Provide the [x, y] coordinate of the cell's center where the given text is located.  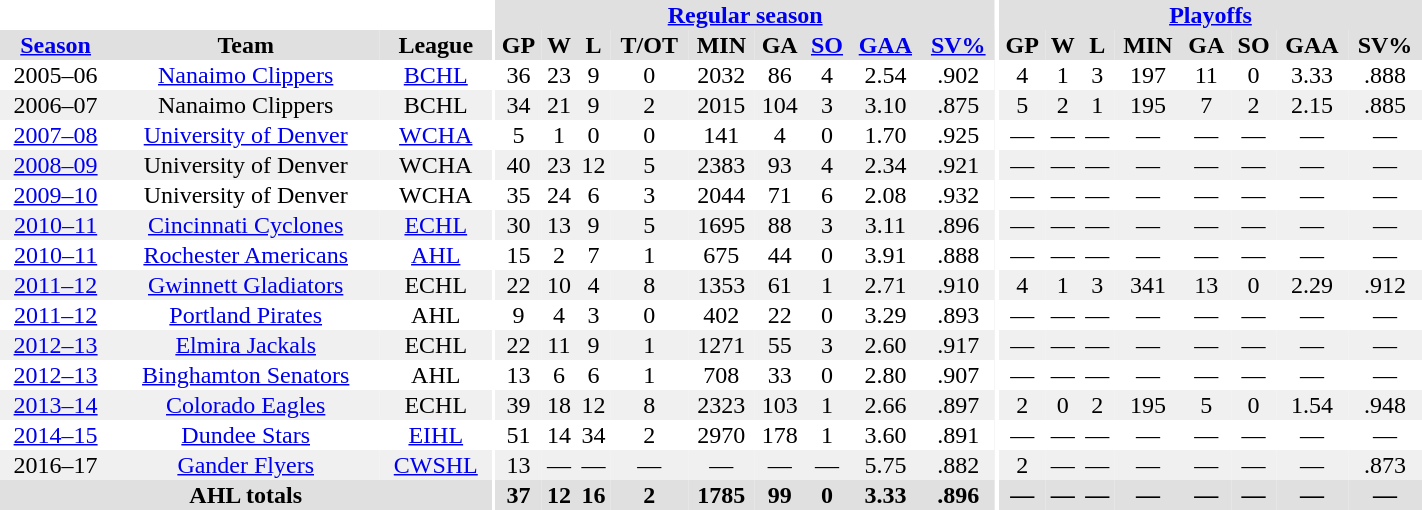
.902 [958, 75]
3.10 [885, 105]
88 [780, 225]
2015 [722, 105]
2006–07 [56, 105]
2.80 [885, 375]
33 [780, 375]
Team [246, 45]
Regular season [745, 15]
Gwinnett Gladiators [246, 285]
10 [560, 285]
T/OT [650, 45]
.917 [958, 345]
3.91 [885, 255]
2.54 [885, 75]
Playoffs [1210, 15]
2.66 [885, 405]
71 [780, 195]
2044 [722, 195]
16 [594, 495]
.891 [958, 435]
15 [518, 255]
3.11 [885, 225]
2.60 [885, 345]
104 [780, 105]
.948 [1385, 405]
.912 [1385, 285]
1271 [722, 345]
.932 [958, 195]
.897 [958, 405]
675 [722, 255]
.893 [958, 315]
178 [780, 435]
2007–08 [56, 135]
.885 [1385, 105]
2016–17 [56, 465]
Cincinnati Cyclones [246, 225]
708 [722, 375]
93 [780, 165]
5.75 [885, 465]
3.60 [885, 435]
197 [1148, 75]
.882 [958, 465]
EIHL [436, 435]
35 [518, 195]
Colorado Eagles [246, 405]
2032 [722, 75]
2013–14 [56, 405]
Rochester Americans [246, 255]
2005–06 [56, 75]
1785 [722, 495]
39 [518, 405]
.921 [958, 165]
Elmira Jackals [246, 345]
Dundee Stars [246, 435]
Binghamton Senators [246, 375]
1353 [722, 285]
.873 [1385, 465]
44 [780, 255]
2383 [722, 165]
2009–10 [56, 195]
21 [560, 105]
.925 [958, 135]
.875 [958, 105]
2014–15 [56, 435]
Portland Pirates [246, 315]
.907 [958, 375]
14 [560, 435]
1.54 [1312, 405]
61 [780, 285]
Gander Flyers [246, 465]
.910 [958, 285]
37 [518, 495]
2970 [722, 435]
2323 [722, 405]
1695 [722, 225]
55 [780, 345]
86 [780, 75]
2.15 [1312, 105]
League [436, 45]
AHL totals [246, 495]
30 [518, 225]
103 [780, 405]
40 [518, 165]
1.70 [885, 135]
CWSHL [436, 465]
141 [722, 135]
341 [1148, 285]
2.08 [885, 195]
402 [722, 315]
18 [560, 405]
3.29 [885, 315]
24 [560, 195]
36 [518, 75]
2.34 [885, 165]
51 [518, 435]
99 [780, 495]
2.29 [1312, 285]
2.71 [885, 285]
Season [56, 45]
2008–09 [56, 165]
